Find where the given text appears and provide that cell's center as (X, Y) coordinate. 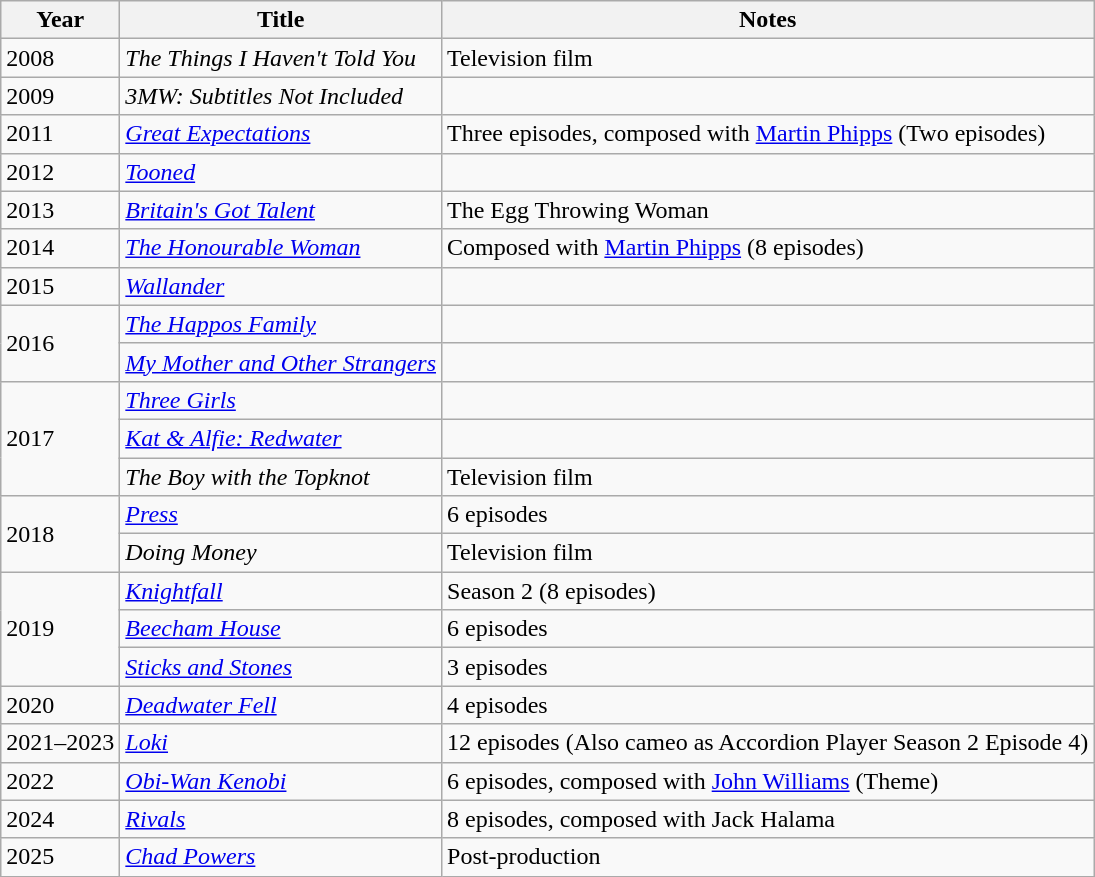
Year (60, 20)
2013 (60, 210)
Knightfall (281, 591)
2020 (60, 705)
Rivals (281, 819)
2008 (60, 58)
The Honourable Woman (281, 248)
Post-production (768, 857)
3MW: Subtitles Not Included (281, 96)
Wallander (281, 286)
Beecham House (281, 629)
2021–2023 (60, 743)
Chad Powers (281, 857)
Kat & Alfie: Redwater (281, 438)
Notes (768, 20)
Sticks and Stones (281, 667)
Obi-Wan Kenobi (281, 781)
Three Girls (281, 400)
2009 (60, 96)
2019 (60, 629)
6 episodes, composed with John Williams (Theme) (768, 781)
Doing Money (281, 553)
Title (281, 20)
2015 (60, 286)
12 episodes (Also cameo as Accordion Player Season 2 Episode 4) (768, 743)
Britain's Got Talent (281, 210)
The Boy with the Topknot (281, 477)
4 episodes (768, 705)
The Things I Haven't Told You (281, 58)
Loki (281, 743)
The Happos Family (281, 324)
Great Expectations (281, 134)
The Egg Throwing Woman (768, 210)
2022 (60, 781)
Three episodes, composed with Martin Phipps (Two episodes) (768, 134)
2016 (60, 343)
Press (281, 515)
2018 (60, 534)
Tooned (281, 172)
Composed with Martin Phipps (8 episodes) (768, 248)
2017 (60, 438)
2025 (60, 857)
8 episodes, composed with Jack Halama (768, 819)
My Mother and Other Strangers (281, 362)
2012 (60, 172)
2024 (60, 819)
2011 (60, 134)
Deadwater Fell (281, 705)
Season 2 (8 episodes) (768, 591)
3 episodes (768, 667)
2014 (60, 248)
